Extract the [X, Y] coordinate from the center of the cell holding the provided text.  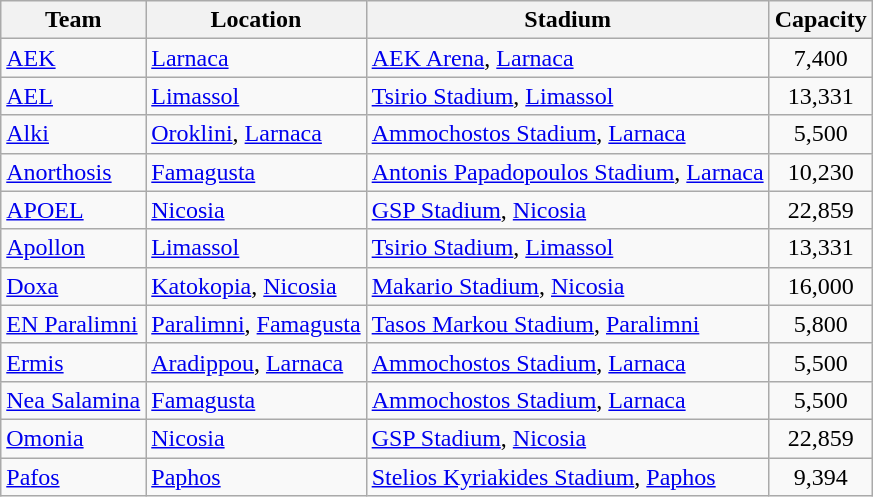
Doxa [74, 286]
Antonis Papadopoulos Stadium, Larnaca [568, 172]
10,230 [820, 172]
9,394 [820, 477]
Oroklini, Larnaca [256, 134]
Apollon [74, 248]
Aradippou, Larnaca [256, 362]
Tasos Markou Stadium, Paralimni [568, 324]
EN Paralimni [74, 324]
AEK [74, 58]
7,400 [820, 58]
AEL [74, 96]
Stadium [568, 20]
Anorthosis [74, 172]
Katokopia, Nicosia [256, 286]
Makario Stadium, Nicosia [568, 286]
Nea Salamina [74, 400]
Stelios Kyriakides Stadium, Paphos [568, 477]
Location [256, 20]
Capacity [820, 20]
Pafos [74, 477]
Ermis [74, 362]
Omonia [74, 438]
Alki [74, 134]
Larnaca [256, 58]
Team [74, 20]
Paphos [256, 477]
AEK Arena, Larnaca [568, 58]
16,000 [820, 286]
APOEL [74, 210]
Paralimni, Famagusta [256, 324]
5,800 [820, 324]
